From the cell containing the given text, extract its center point as (X, Y) coordinate. 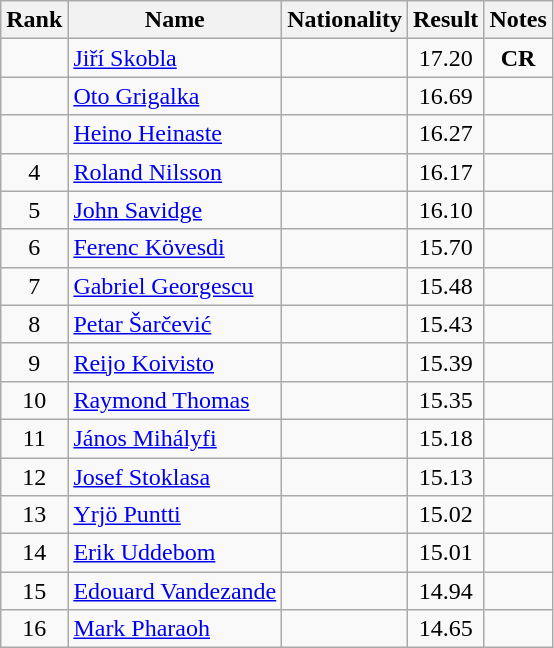
Petar Šarčević (175, 324)
15.13 (445, 477)
16.17 (445, 172)
Jiří Skobla (175, 58)
15.43 (445, 324)
Ferenc Kövesdi (175, 248)
12 (34, 477)
Mark Pharaoh (175, 629)
15.01 (445, 553)
4 (34, 172)
9 (34, 362)
Rank (34, 20)
Name (175, 20)
15.48 (445, 286)
14 (34, 553)
Oto Grigalka (175, 96)
Nationality (345, 20)
Gabriel Georgescu (175, 286)
John Savidge (175, 210)
Edouard Vandezande (175, 591)
Result (445, 20)
János Mihályfi (175, 438)
16.10 (445, 210)
16.27 (445, 134)
15.39 (445, 362)
Raymond Thomas (175, 400)
Reijo Koivisto (175, 362)
Heino Heinaste (175, 134)
15 (34, 591)
14.94 (445, 591)
13 (34, 515)
Yrjö Puntti (175, 515)
15.18 (445, 438)
Roland Nilsson (175, 172)
Josef Stoklasa (175, 477)
15.70 (445, 248)
17.20 (445, 58)
15.02 (445, 515)
11 (34, 438)
16.69 (445, 96)
14.65 (445, 629)
15.35 (445, 400)
10 (34, 400)
5 (34, 210)
7 (34, 286)
Notes (518, 20)
CR (518, 58)
8 (34, 324)
Erik Uddebom (175, 553)
16 (34, 629)
6 (34, 248)
